Determine the (X, Y) coordinate at the center of the cell enclosing the given text.  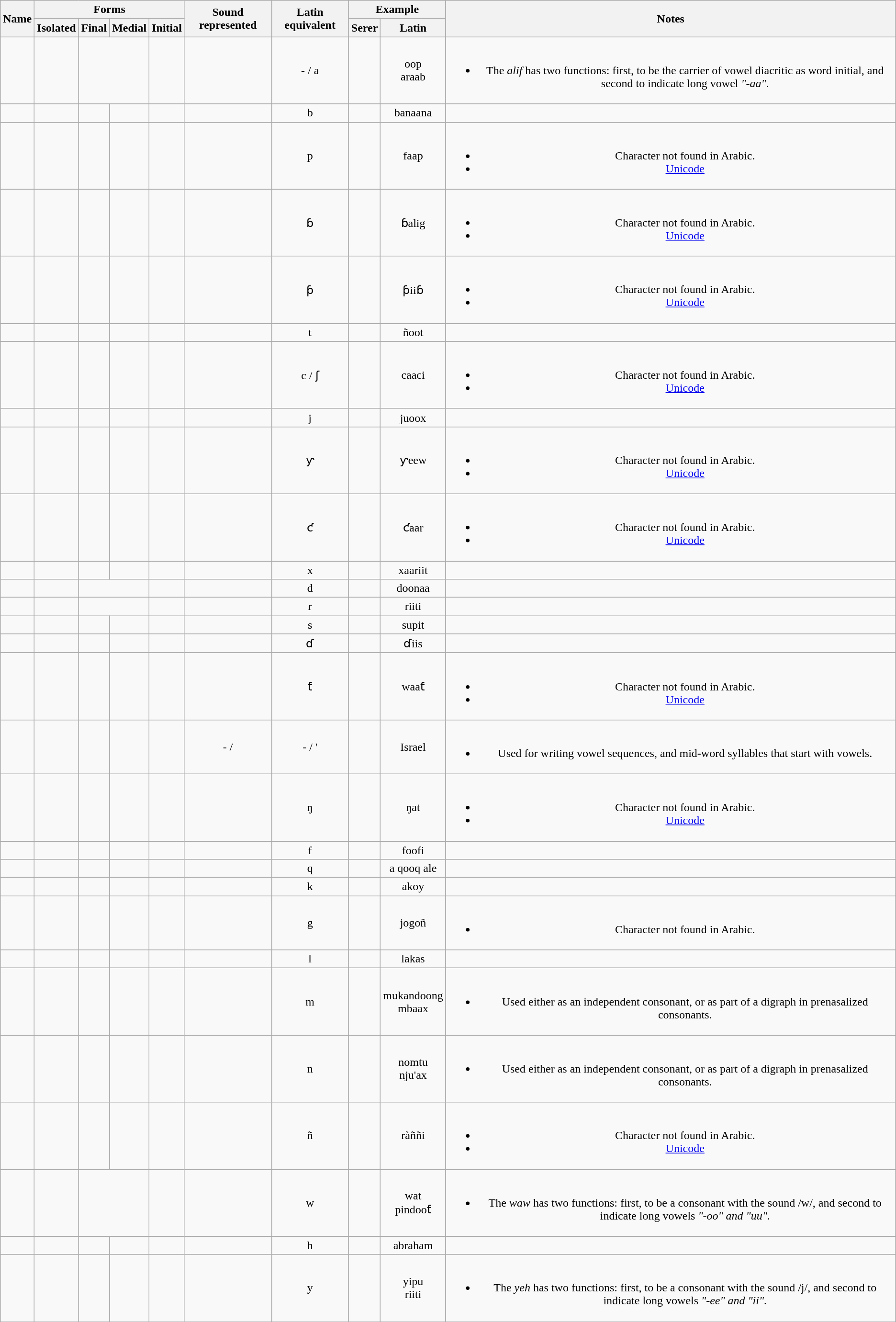
lakas (413, 959)
ɓ (310, 223)
ràññi (413, 1136)
h (310, 1245)
j (310, 418)
y (310, 1288)
akoy (413, 887)
waaƭ (413, 686)
doonaa (413, 588)
c / ʃ (310, 375)
Notes (671, 19)
Name (17, 19)
Medial (129, 28)
a qooq ale (413, 869)
Initial (167, 28)
r (310, 607)
ƈ (310, 527)
ƈaar (413, 527)
faap (413, 156)
n (310, 1069)
ƥiiɓ (413, 290)
ƴeew (413, 460)
g (310, 923)
The waw has two functions: first, to be a consonant with the sound /w/, and second to indicate long vowels "-oo" and "uu". (671, 1203)
ƥ (310, 290)
yipuriiti (413, 1288)
- / (228, 747)
ñoot (413, 332)
supit (413, 625)
ooparaab (413, 70)
abraham (413, 1245)
k (310, 887)
The yeh has two functions: first, to be a consonant with the sound /j/, and second to indicate long vowels "-ee" and "ii". (671, 1288)
l (310, 959)
Sound represented (228, 19)
ñ (310, 1136)
ŋat (413, 807)
q (310, 869)
juoox (413, 418)
watpindooƭ (413, 1203)
Forms (110, 10)
nomtunju'ax (413, 1069)
‌Used for writing vowel sequences, and mid-word syllables that start with vowels. (671, 747)
The alif has two functions: first, to be the carrier of vowel diacritic as word initial, and second to indicate long vowel "-aa". (671, 70)
mukandoongmbaax (413, 1002)
p (310, 156)
x (310, 570)
xaariit (413, 570)
ƭ (310, 686)
d (310, 588)
banaana (413, 113)
Israel (413, 747)
t (310, 332)
s (310, 625)
ŋ (310, 807)
caaci (413, 375)
- / ' (310, 747)
- / a (310, 70)
Latin (413, 28)
Example (397, 10)
ɗ (310, 644)
jogoñ (413, 923)
ɗiis (413, 644)
ɓalig (413, 223)
w (310, 1203)
m (310, 1002)
b (310, 113)
ƴ (310, 460)
Latin equivalent (310, 19)
foofi (413, 850)
Character not found in Arabic. (671, 923)
Final (94, 28)
f (310, 850)
Serer (365, 28)
riiti (413, 607)
Isolated (56, 28)
